Find where the given text appears and provide that cell's center as [X, Y] coordinate. 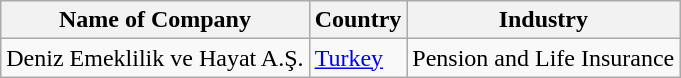
Name of Company [155, 20]
Country [358, 20]
Industry [544, 20]
Pension and Life Insurance [544, 58]
Deniz Emeklilik ve Hayat A.Ş. [155, 58]
Turkey [358, 58]
